For the text-containing cell, return its midpoint in (X, Y) coordinate format. 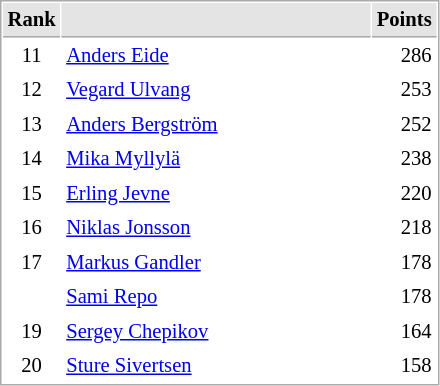
220 (404, 194)
252 (404, 124)
11 (32, 56)
164 (404, 332)
19 (32, 332)
Erling Jevne (216, 194)
Sami Repo (216, 296)
Anders Eide (216, 56)
Sergey Chepikov (216, 332)
Rank (32, 20)
14 (32, 158)
238 (404, 158)
Points (404, 20)
286 (404, 56)
13 (32, 124)
16 (32, 228)
253 (404, 90)
218 (404, 228)
17 (32, 262)
20 (32, 366)
158 (404, 366)
Markus Gandler (216, 262)
Sture Sivertsen (216, 366)
12 (32, 90)
Niklas Jonsson (216, 228)
Vegard Ulvang (216, 90)
15 (32, 194)
Anders Bergström (216, 124)
Mika Myllylä (216, 158)
